Identify which cell holds the provided text, then report its [X, Y] central coordinate. 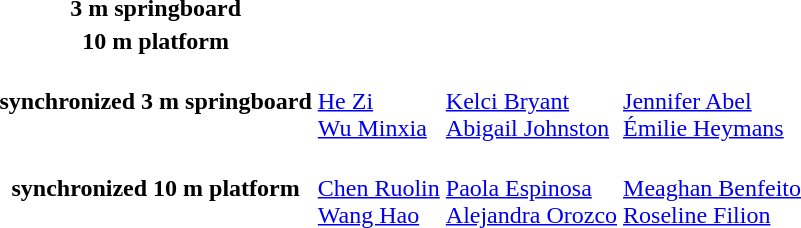
He ZiWu Minxia [378, 101]
Kelci BryantAbigail Johnston [531, 101]
